For the text-containing cell, return its midpoint in (x, y) coordinate format. 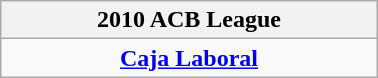
2010 ACB League (189, 20)
Caja Laboral (189, 58)
